Pinpoint the cell where the given text exists, returning its (x, y) midpoint coordinate. 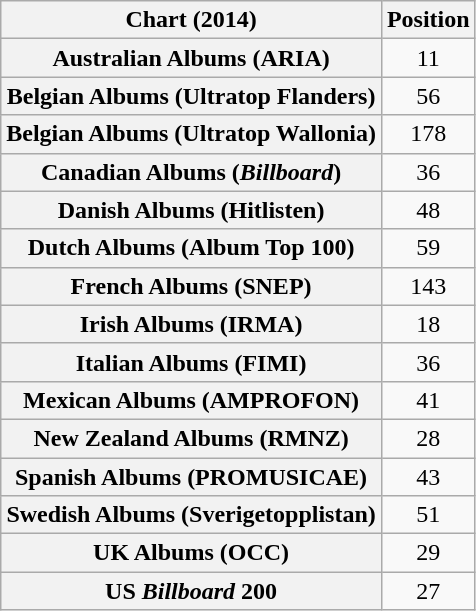
Spanish Albums (PROMUSICAE) (192, 477)
Belgian Albums (Ultratop Flanders) (192, 96)
11 (428, 58)
Position (428, 20)
Italian Albums (FIMI) (192, 362)
French Albums (SNEP) (192, 286)
Mexican Albums (AMPROFON) (192, 400)
Chart (2014) (192, 20)
UK Albums (OCC) (192, 553)
Dutch Albums (Album Top 100) (192, 248)
59 (428, 248)
41 (428, 400)
Belgian Albums (Ultratop Wallonia) (192, 134)
Danish Albums (Hitlisten) (192, 210)
Australian Albums (ARIA) (192, 58)
56 (428, 96)
29 (428, 553)
28 (428, 438)
48 (428, 210)
US Billboard 200 (192, 591)
178 (428, 134)
Canadian Albums (Billboard) (192, 172)
New Zealand Albums (RMNZ) (192, 438)
27 (428, 591)
Irish Albums (IRMA) (192, 324)
143 (428, 286)
Swedish Albums (Sverigetopplistan) (192, 515)
51 (428, 515)
43 (428, 477)
18 (428, 324)
